Find where the given text appears and provide that cell's center as [X, Y] coordinate. 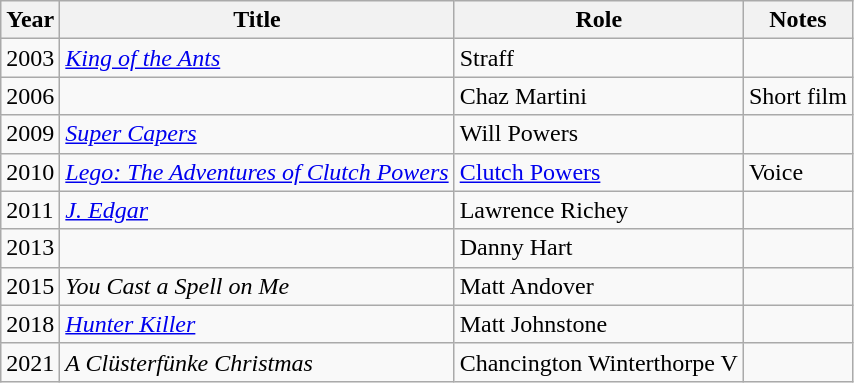
Role [598, 20]
Year [30, 20]
2011 [30, 210]
Clutch Powers [598, 172]
2015 [30, 286]
Short film [798, 96]
Danny Hart [598, 248]
2010 [30, 172]
Hunter Killer [257, 324]
Notes [798, 20]
J. Edgar [257, 210]
Chancington Winterthorpe V [598, 362]
Will Powers [598, 134]
Matt Andover [598, 286]
2003 [30, 58]
A Clüsterfünke Christmas [257, 362]
2013 [30, 248]
Chaz Martini [598, 96]
2009 [30, 134]
Title [257, 20]
Super Capers [257, 134]
2021 [30, 362]
2018 [30, 324]
Straff [598, 58]
2006 [30, 96]
Voice [798, 172]
Matt Johnstone [598, 324]
You Cast a Spell on Me [257, 286]
Lego: The Adventures of Clutch Powers [257, 172]
King of the Ants [257, 58]
Lawrence Richey [598, 210]
